Pinpoint the cell where the given text exists, returning its (X, Y) midpoint coordinate. 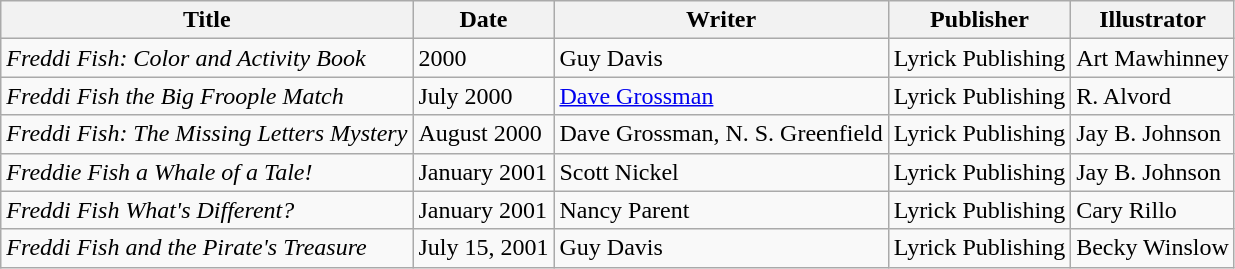
R. Alvord (1153, 96)
Title (207, 20)
Freddi Fish What's Different? (207, 210)
Art Mawhinney (1153, 58)
July 2000 (484, 96)
Freddi Fish the Big Froople Match (207, 96)
Dave Grossman, N. S. Greenfield (721, 134)
Date (484, 20)
July 15, 2001 (484, 248)
Scott Nickel (721, 172)
Freddie Fish a Whale of a Tale! (207, 172)
Nancy Parent (721, 210)
Writer (721, 20)
2000 (484, 58)
Illustrator (1153, 20)
Freddi Fish and the Pirate's Treasure (207, 248)
Freddi Fish: The Missing Letters Mystery (207, 134)
Publisher (979, 20)
Cary Rillo (1153, 210)
Freddi Fish: Color and Activity Book (207, 58)
Dave Grossman (721, 96)
Becky Winslow (1153, 248)
August 2000 (484, 134)
